Scan for the cell matching the given text and deliver its (X, Y) coordinate at center. 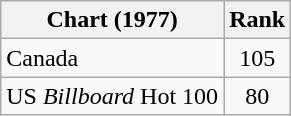
US Billboard Hot 100 (112, 96)
105 (258, 58)
Chart (1977) (112, 20)
80 (258, 96)
Canada (112, 58)
Rank (258, 20)
